Identify which cell holds the provided text, then report its (x, y) central coordinate. 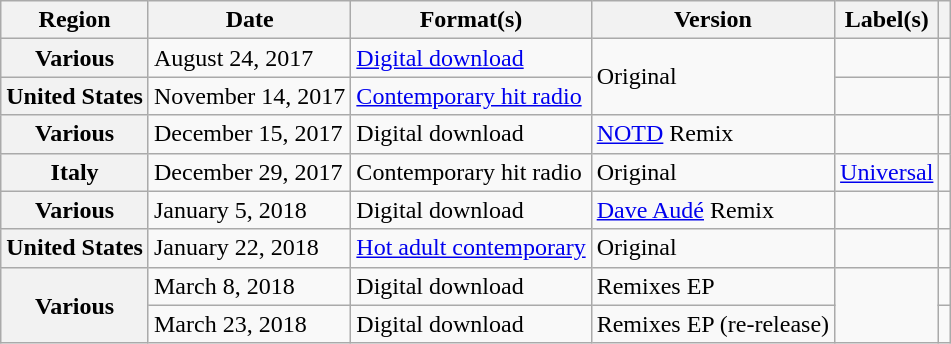
January 5, 2018 (249, 210)
Dave Audé Remix (712, 210)
Italy (75, 172)
Date (249, 20)
December 29, 2017 (249, 172)
Format(s) (471, 20)
Remixes EP (re-release) (712, 324)
Region (75, 20)
December 15, 2017 (249, 134)
November 14, 2017 (249, 96)
March 23, 2018 (249, 324)
Label(s) (887, 20)
January 22, 2018 (249, 248)
August 24, 2017 (249, 58)
March 8, 2018 (249, 286)
NOTD Remix (712, 134)
Remixes EP (712, 286)
Universal (887, 172)
Hot adult contemporary (471, 248)
Version (712, 20)
